Output the [X, Y] coordinate of the center of the cell containing the given text.  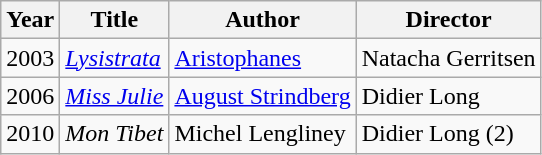
Title [114, 20]
Author [262, 20]
Lysistrata [114, 58]
August Strindberg [262, 96]
2006 [30, 96]
Year [30, 20]
Mon Tibet [114, 134]
Didier Long (2) [448, 134]
Natacha Gerritsen [448, 58]
Didier Long [448, 96]
Michel Lengliney [262, 134]
Director [448, 20]
2010 [30, 134]
Aristophanes [262, 58]
Miss Julie [114, 96]
2003 [30, 58]
